Detect which cell encompasses the target text, then output its [X, Y] center coordinate. 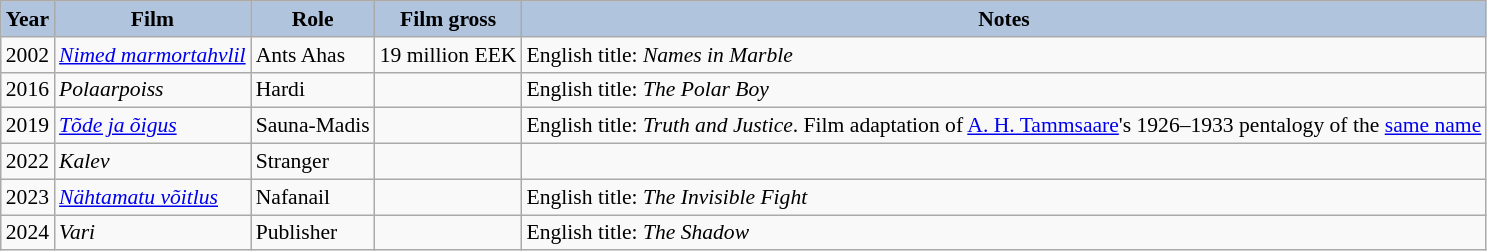
Kalev [152, 162]
2023 [28, 197]
Role [313, 19]
2022 [28, 162]
Sauna-Madis [313, 126]
Hardi [313, 90]
Tõde ja õigus [152, 126]
Stranger [313, 162]
Nimed marmortahvlil [152, 55]
Year [28, 19]
2002 [28, 55]
Film gross [448, 19]
Notes [1004, 19]
Polaarpoiss [152, 90]
Film [152, 19]
Vari [152, 233]
English title: Truth and Justice. Film adaptation of A. H. Tammsaare's 1926–1933 pentalogy of the same name [1004, 126]
English title: The Polar Boy [1004, 90]
2016 [28, 90]
2019 [28, 126]
English title: The Shadow [1004, 233]
Ants Ahas [313, 55]
English title: Names in Marble [1004, 55]
Nähtamatu võitlus [152, 197]
English title: The Invisible Fight [1004, 197]
19 million EEK [448, 55]
2024 [28, 233]
Publisher [313, 233]
Nafanail [313, 197]
